Pinpoint the cell where the given text exists, returning its (x, y) midpoint coordinate. 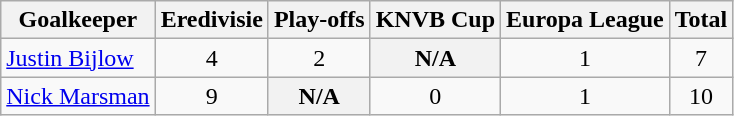
Play-offs (319, 20)
Justin Bijlow (78, 58)
Eredivisie (212, 20)
Nick Marsman (78, 96)
2 (319, 58)
Total (701, 20)
Europa League (586, 20)
Goalkeeper (78, 20)
10 (701, 96)
7 (701, 58)
0 (435, 96)
4 (212, 58)
9 (212, 96)
KNVB Cup (435, 20)
